Scan for the cell matching the given text and deliver its (X, Y) coordinate at center. 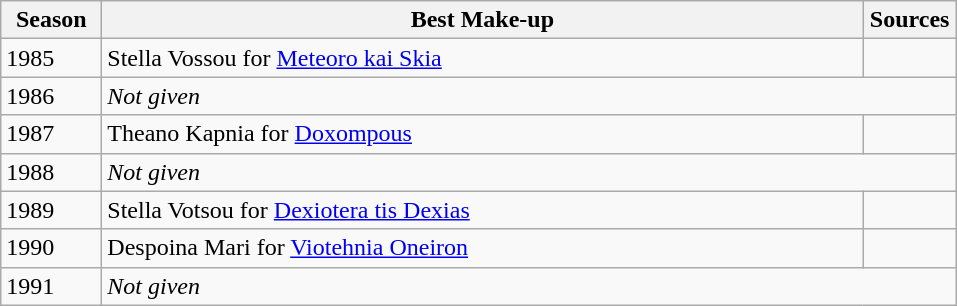
Stella Votsou for Dexiotera tis Dexias (482, 210)
1990 (52, 248)
1986 (52, 96)
1989 (52, 210)
Despoina Mari for Viotehnia Oneiron (482, 248)
Best Make-up (482, 20)
1988 (52, 172)
1985 (52, 58)
Sources (910, 20)
1987 (52, 134)
Theano Kapnia for Doxompous (482, 134)
Stella Vossou for Meteoro kai Skia (482, 58)
Season (52, 20)
1991 (52, 286)
